Capture the cell that displays the provided text and extract its (X, Y) central coordinate. 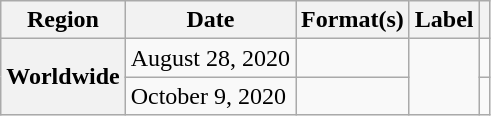
Worldwide (63, 77)
August 28, 2020 (210, 58)
Format(s) (353, 20)
October 9, 2020 (210, 96)
Date (210, 20)
Region (63, 20)
Label (444, 20)
